Return the [x, y] coordinate for the center point of the cell that contains the specified text.  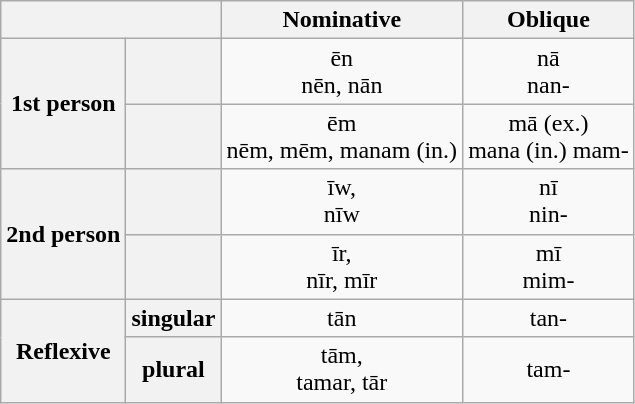
tam- [549, 370]
nānan- [549, 72]
1st person [64, 104]
2nd person [64, 234]
īr,nīr, mīr [342, 266]
plural [174, 370]
nīnin- [549, 202]
ēmnēm, mēm, manam (in.) [342, 136]
mā (ex.)mana (in.) mam- [549, 136]
singular [174, 318]
Nominative [342, 20]
Reflexive [64, 350]
tām,tamar, tār [342, 370]
tān [342, 318]
mīmim- [549, 266]
tan- [549, 318]
īw,nīw [342, 202]
ēnnēn, nān [342, 72]
Oblique [549, 20]
